Output the (x, y) coordinate of the center of the cell containing the given text.  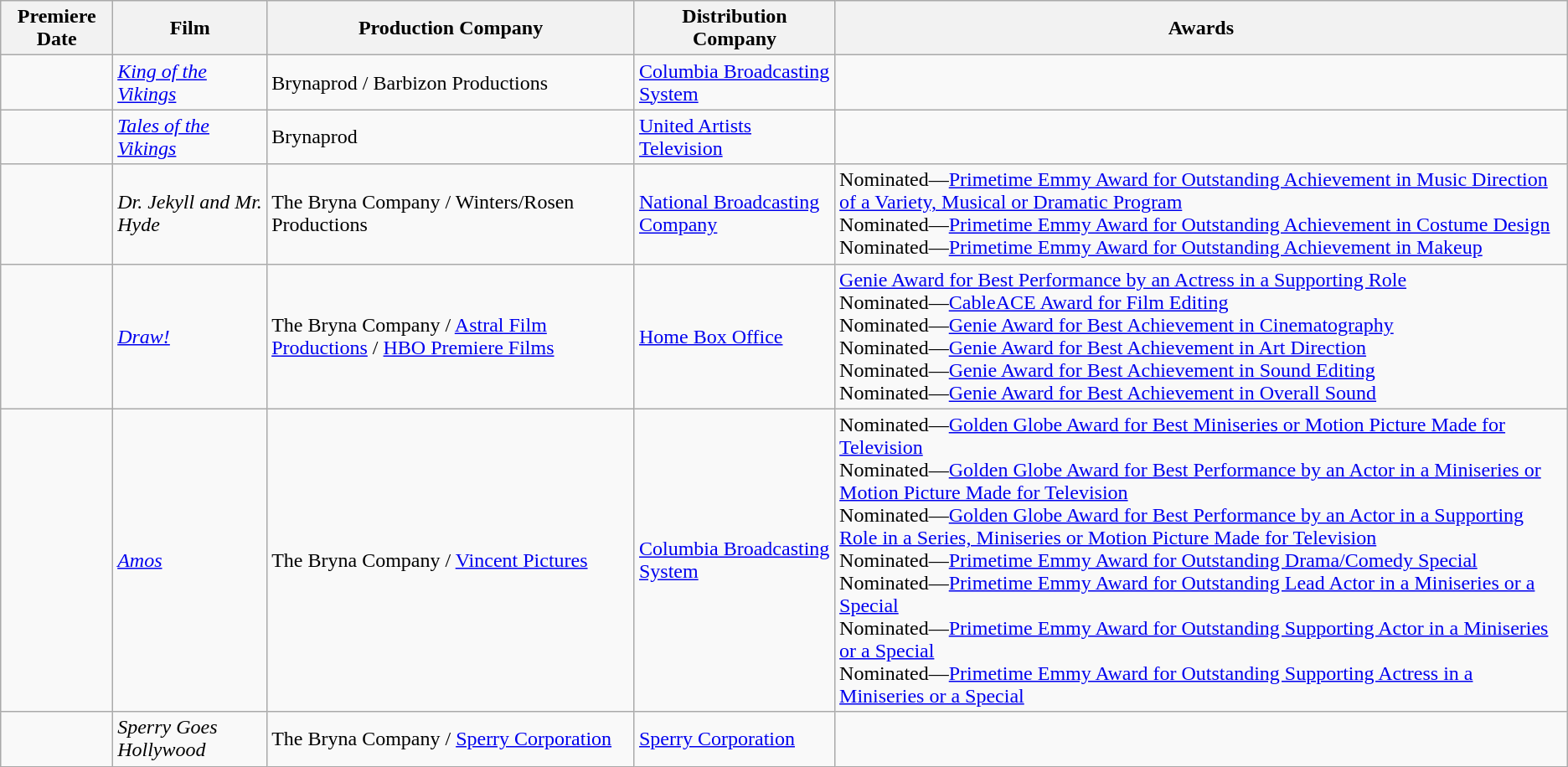
Draw! (190, 337)
Awards (1201, 28)
Tales of the Vikings (190, 137)
Distribution Company (734, 28)
Film (190, 28)
National Broadcasting Company (734, 214)
The Bryna Company / Winters/Rosen Productions (451, 214)
Amos (190, 560)
The Bryna Company / Sperry Corporation (451, 739)
Brynaprod / Barbizon Productions (451, 82)
Premiere Date (57, 28)
Sperry Goes Hollywood (190, 739)
King of the Vikings (190, 82)
The Bryna Company / Vincent Pictures (451, 560)
Home Box Office (734, 337)
Production Company (451, 28)
Dr. Jekyll and Mr. Hyde (190, 214)
The Bryna Company / Astral Film Productions / HBO Premiere Films (451, 337)
United Artists Television (734, 137)
Sperry Corporation (734, 739)
Brynaprod (451, 137)
